Return the (X, Y) coordinate for the center point of the cell that contains the specified text.  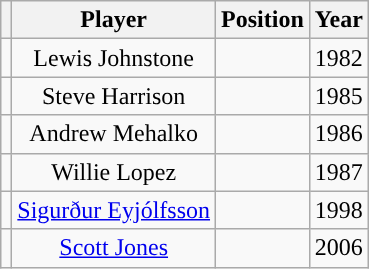
Sigurður Eyjólfsson (114, 210)
Lewis Johnstone (114, 58)
1986 (338, 134)
Player (114, 20)
Willie Lopez (114, 172)
Steve Harrison (114, 96)
Position (263, 20)
Scott Jones (114, 248)
1982 (338, 58)
1998 (338, 210)
Andrew Mehalko (114, 134)
Year (338, 20)
1987 (338, 172)
2006 (338, 248)
1985 (338, 96)
